Locate the cell with the specified text and output its (x, y) center coordinate. 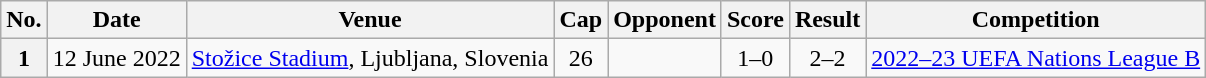
No. (24, 20)
Result (827, 20)
Date (116, 20)
12 June 2022 (116, 58)
Score (755, 20)
Stožice Stadium, Ljubljana, Slovenia (370, 58)
2022–23 UEFA Nations League B (1036, 58)
Opponent (665, 20)
1 (24, 58)
Cap (581, 20)
1–0 (755, 58)
Venue (370, 20)
2–2 (827, 58)
Competition (1036, 20)
26 (581, 58)
